Detect which cell encompasses the target text, then output its [X, Y] center coordinate. 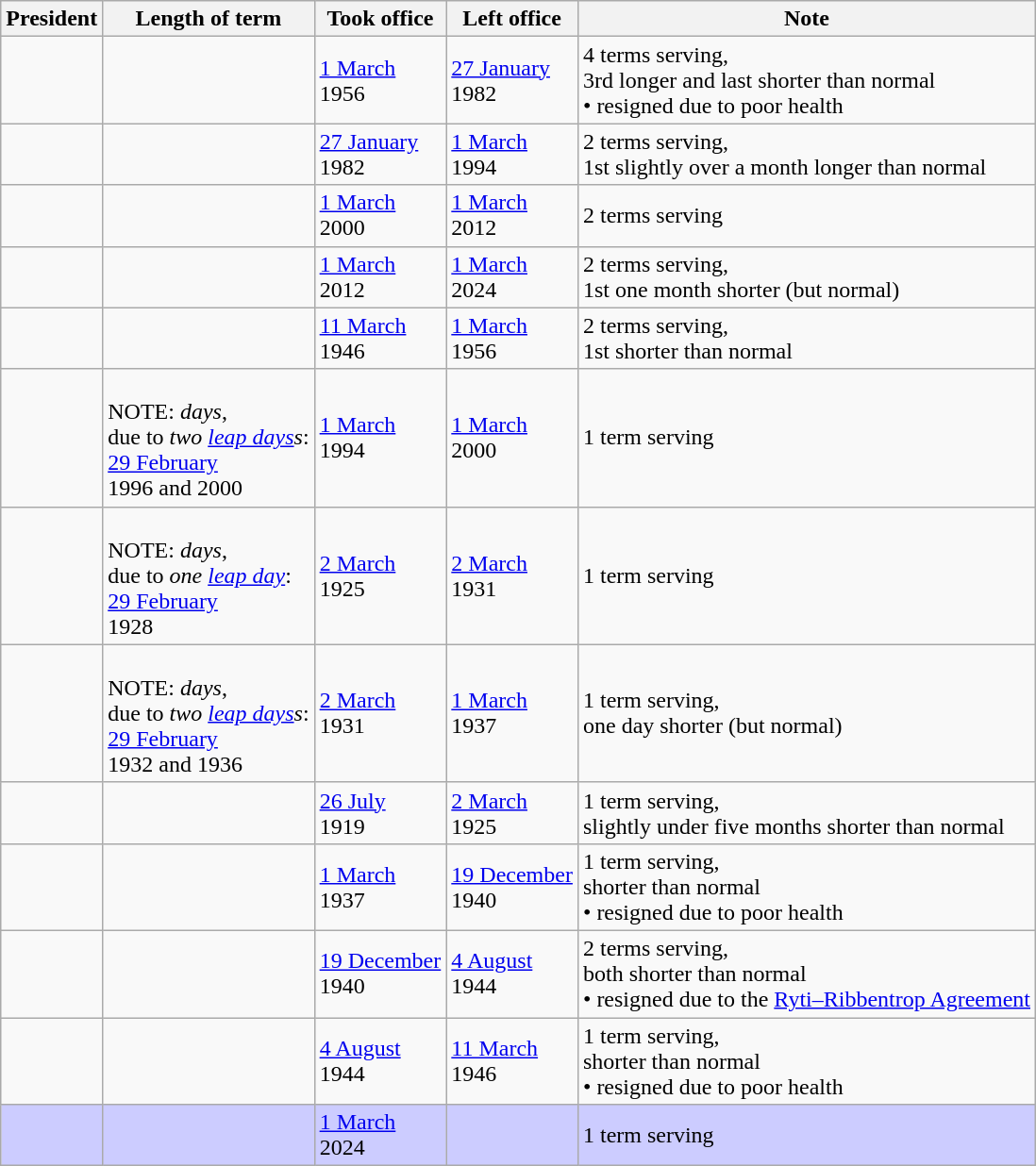
Left office [512, 19]
1 term serving,slightly under five months shorter than normal [806, 813]
26 July1919 [380, 813]
NOTE: days,due to two leap dayss:29 February1932 and 1936 [209, 713]
Note [806, 19]
NOTE: days,due to one leap day:29 February1928 [209, 575]
NOTE: days,due to two leap dayss:29 February1996 and 2000 [209, 438]
2 terms serving,1st shorter than normal [806, 338]
2 terms serving,1st one month shorter (but normal) [806, 277]
President [52, 19]
2 terms serving,both shorter than normal• resigned due to the Ryti–Ribbentrop Agreement [806, 974]
Took office [380, 19]
2 terms serving [806, 215]
2 terms serving,1st slightly over a month longer than normal [806, 155]
Length of term [209, 19]
1 term serving,one day shorter (but normal) [806, 713]
4 terms serving,3rd longer and last shorter than normal• resigned due to poor health [806, 80]
